Find where the given text appears and provide that cell's center as [x, y] coordinate. 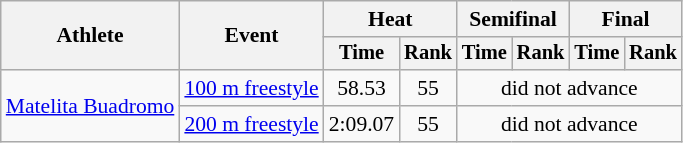
Semifinal [513, 19]
Heat [390, 19]
58.53 [362, 88]
100 m freestyle [251, 88]
2:09.07 [362, 124]
Final [625, 19]
Matelita Buadromo [90, 106]
200 m freestyle [251, 124]
Athlete [90, 36]
Event [251, 36]
